Output the [x, y] coordinate of the center of the cell containing the given text.  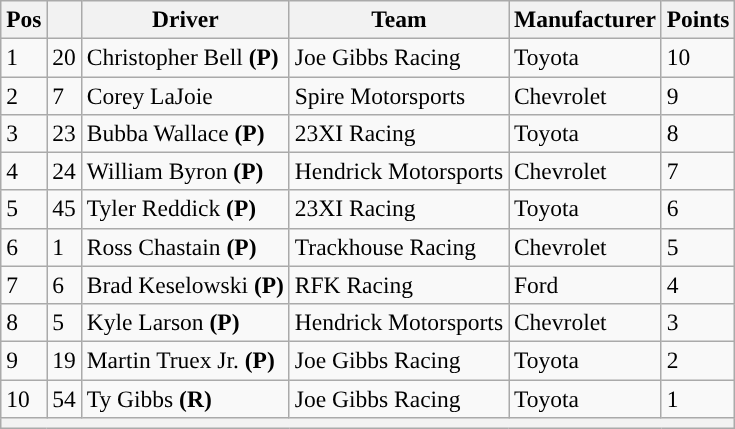
Christopher Bell (P) [185, 57]
Manufacturer [584, 19]
45 [64, 209]
Martin Truex Jr. (P) [185, 360]
24 [64, 171]
54 [64, 398]
William Byron (P) [185, 171]
Ty Gibbs (R) [185, 398]
Pos [24, 19]
Corey LaJoie [185, 95]
Trackhouse Racing [398, 247]
Bubba Wallace (P) [185, 133]
23 [64, 133]
Spire Motorsports [398, 95]
19 [64, 360]
Team [398, 19]
Ross Chastain (P) [185, 247]
Brad Keselowski (P) [185, 285]
Points [698, 19]
RFK Racing [398, 285]
Driver [185, 19]
Tyler Reddick (P) [185, 209]
Kyle Larson (P) [185, 322]
Ford [584, 285]
20 [64, 57]
